Extract the [X, Y] coordinate from the center of the cell holding the provided text.  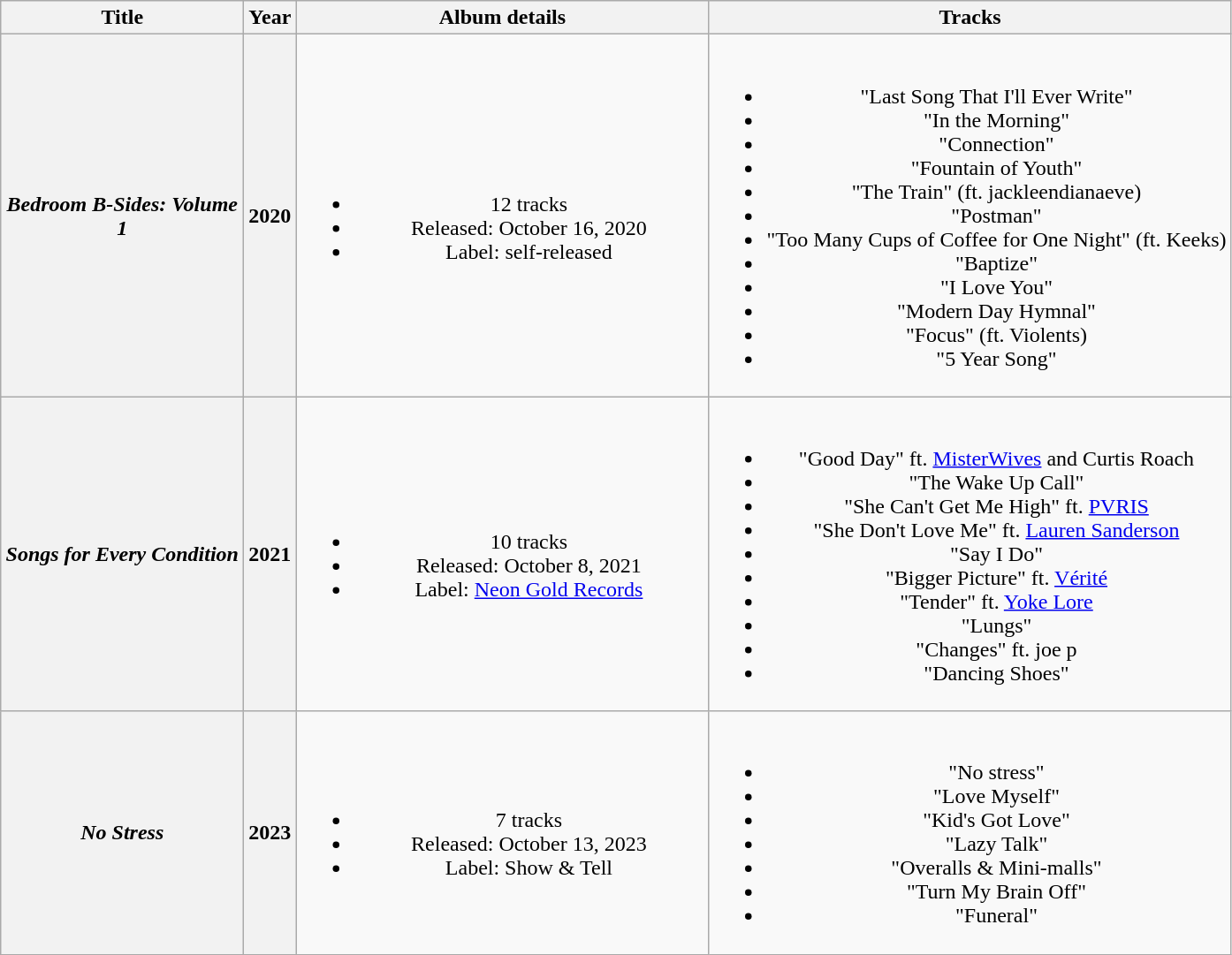
Year [270, 18]
12 tracksReleased: October 16, 2020Label: self-released [502, 216]
No Stress [122, 832]
2021 [270, 554]
Bedroom B-Sides: Volume 1 [122, 216]
2020 [270, 216]
"No stress""Love Myself""Kid's Got Love""Lazy Talk""Overalls & Mini-malls""Turn My Brain Off""Funeral" [970, 832]
10 tracksReleased: October 8, 2021Label: Neon Gold Records [502, 554]
Tracks [970, 18]
7 tracksReleased: October 13, 2023Label: Show & Tell [502, 832]
2023 [270, 832]
Songs for Every Condition [122, 554]
Album details [502, 18]
Title [122, 18]
